Identify which cell holds the provided text, then report its (x, y) central coordinate. 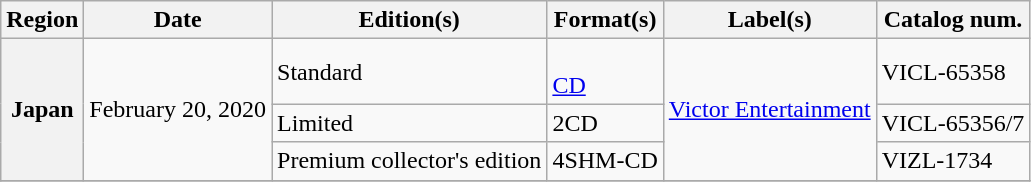
Format(s) (605, 20)
VIZL-1734 (953, 161)
VICL-65356/7 (953, 123)
CD (605, 72)
Premium collector's edition (410, 161)
Victor Entertainment (770, 110)
Date (178, 20)
Region (42, 20)
2CD (605, 123)
Label(s) (770, 20)
Standard (410, 72)
Catalog num. (953, 20)
Limited (410, 123)
4SHM-CD (605, 161)
February 20, 2020 (178, 110)
Japan (42, 110)
VICL-65358 (953, 72)
Edition(s) (410, 20)
